Extract the [x, y] coordinate from the center of the cell holding the provided text.  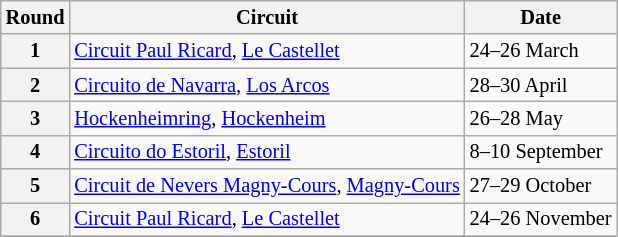
24–26 November [541, 219]
5 [36, 186]
3 [36, 118]
Circuit [266, 17]
28–30 April [541, 85]
Hockenheimring, Hockenheim [266, 118]
Circuit de Nevers Magny-Cours, Magny-Cours [266, 186]
6 [36, 219]
24–26 March [541, 51]
26–28 May [541, 118]
Circuito de Navarra, Los Arcos [266, 85]
2 [36, 85]
Date [541, 17]
Round [36, 17]
8–10 September [541, 152]
Circuito do Estoril, Estoril [266, 152]
1 [36, 51]
27–29 October [541, 186]
4 [36, 152]
